Extract the [x, y] coordinate from the center of the cell holding the provided text.  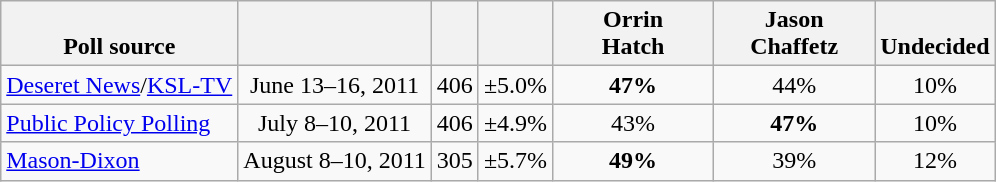
±4.9% [515, 123]
305 [454, 161]
Poll source [120, 34]
±5.7% [515, 161]
August 8–10, 2011 [335, 161]
43% [634, 123]
Public Policy Polling [120, 123]
July 8–10, 2011 [335, 123]
±5.0% [515, 85]
Deseret News/KSL-TV [120, 85]
Undecided [935, 34]
JasonChaffetz [794, 34]
49% [634, 161]
44% [794, 85]
June 13–16, 2011 [335, 85]
39% [794, 161]
12% [935, 161]
OrrinHatch [634, 34]
Mason-Dixon [120, 161]
